Provide the (X, Y) coordinate of the cell's center where the given text is located.  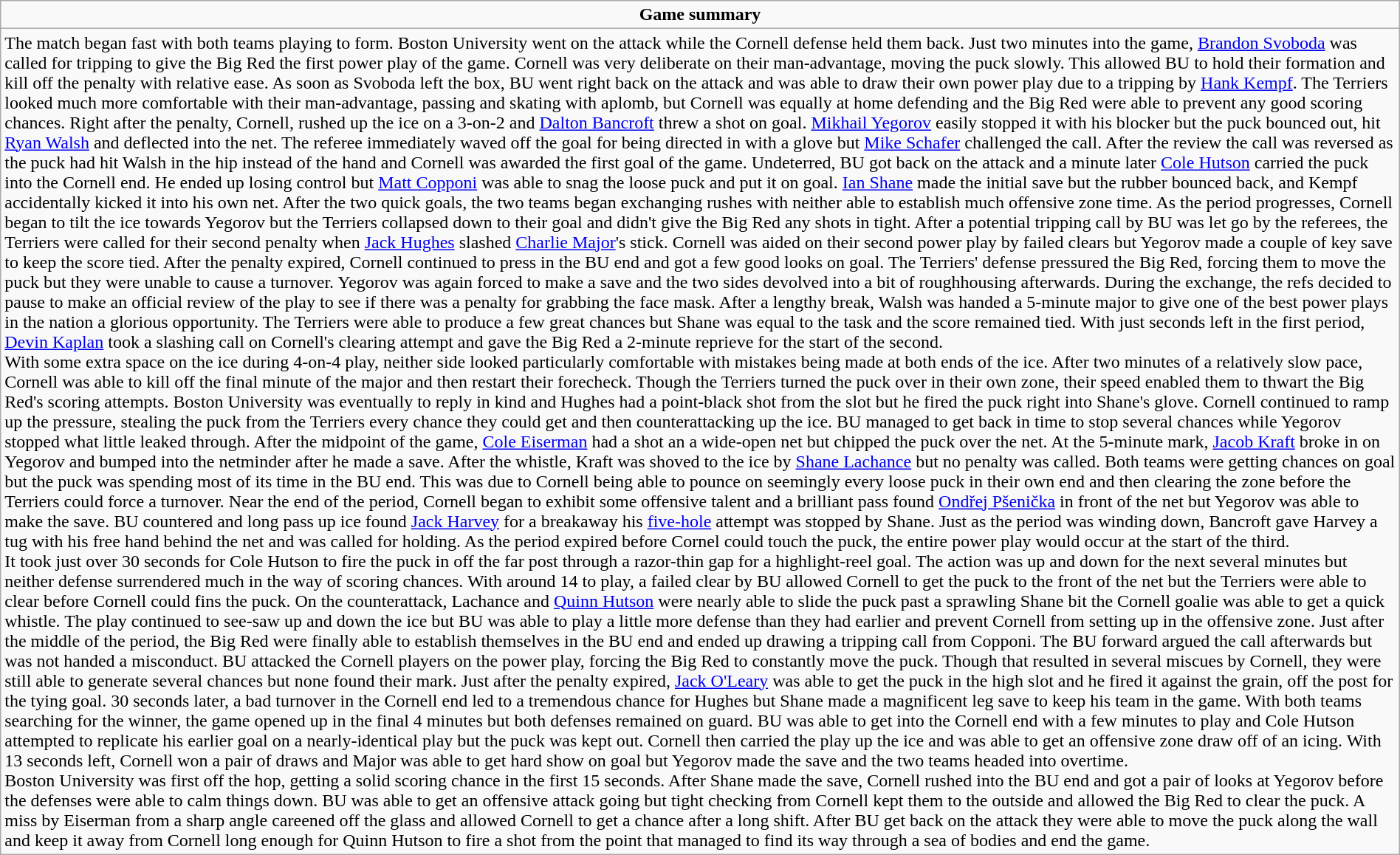
Game summary (700, 15)
